Identify which cell holds the provided text, then report its (X, Y) central coordinate. 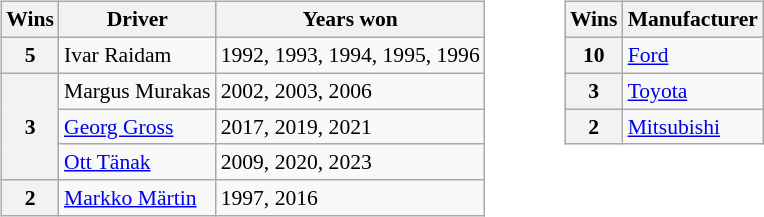
10 (594, 55)
2017, 2019, 2021 (350, 127)
Margus Murakas (138, 91)
Years won (350, 20)
Georg Gross (138, 127)
Toyota (693, 91)
Driver (138, 20)
Ford (693, 55)
Manufacturer (693, 20)
Ott Tänak (138, 162)
Ivar Raidam (138, 55)
5 (30, 55)
Markko Märtin (138, 198)
2002, 2003, 2006 (350, 91)
2009, 2020, 2023 (350, 162)
1997, 2016 (350, 198)
Mitsubishi (693, 127)
1992, 1993, 1994, 1995, 1996 (350, 55)
